Return the [X, Y] coordinate for the center point of the cell that contains the specified text.  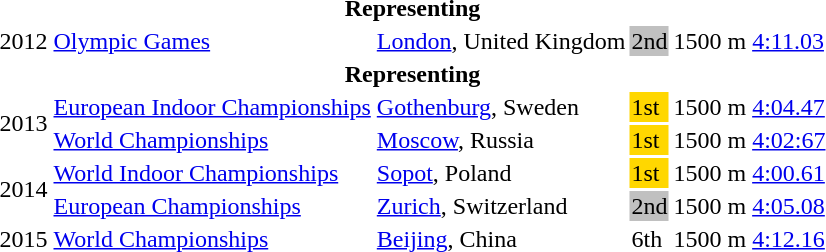
European Indoor Championships [212, 107]
Olympic Games [212, 41]
World Indoor Championships [212, 173]
Zurich, Switzerland [501, 206]
London, United Kingdom [501, 41]
Sopot, Poland [501, 173]
Moscow, Russia [501, 140]
European Championships [212, 206]
Gothenburg, Sweden [501, 107]
World Championships [212, 140]
